Detect which cell encompasses the target text, then output its (x, y) center coordinate. 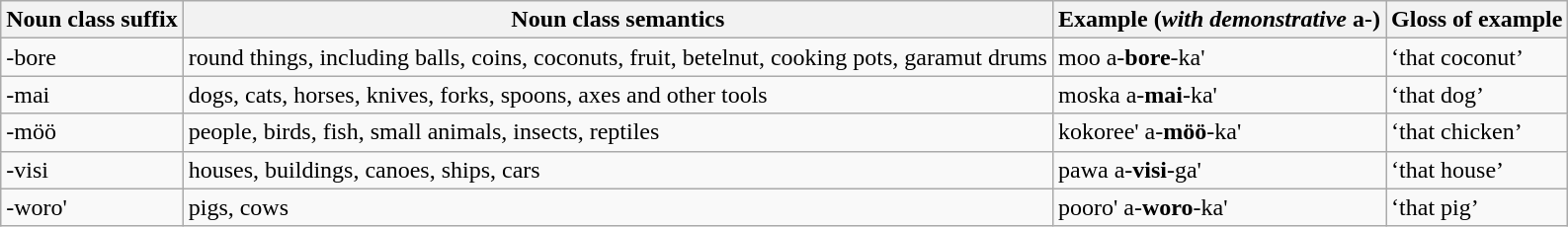
-visi (92, 170)
pooro' a-woro-ka' (1219, 207)
pigs, cows (618, 207)
‘that pig’ (1477, 207)
moska a-mai-ka' (1219, 95)
houses, buildings, canoes, ships, cars (618, 170)
people, birds, fish, small animals, insects, reptiles (618, 132)
moo a-bore-ka' (1219, 57)
Noun class semantics (618, 20)
‘that house’ (1477, 170)
-bore (92, 57)
‘that dog’ (1477, 95)
Example (with demonstrative a-) (1219, 20)
kokoree' a-möö-ka' (1219, 132)
Noun class suffix (92, 20)
Gloss of example (1477, 20)
dogs, cats, horses, knives, forks, spoons, axes and other tools (618, 95)
-mai (92, 95)
‘that chicken’ (1477, 132)
-möö (92, 132)
-woro' (92, 207)
round things, including balls, coins, coconuts, fruit, betelnut, cooking pots, garamut drums (618, 57)
pawa a-visi-ga' (1219, 170)
‘that coconut’ (1477, 57)
